Search for the cell housing the specified text and yield its [x, y] center coordinate. 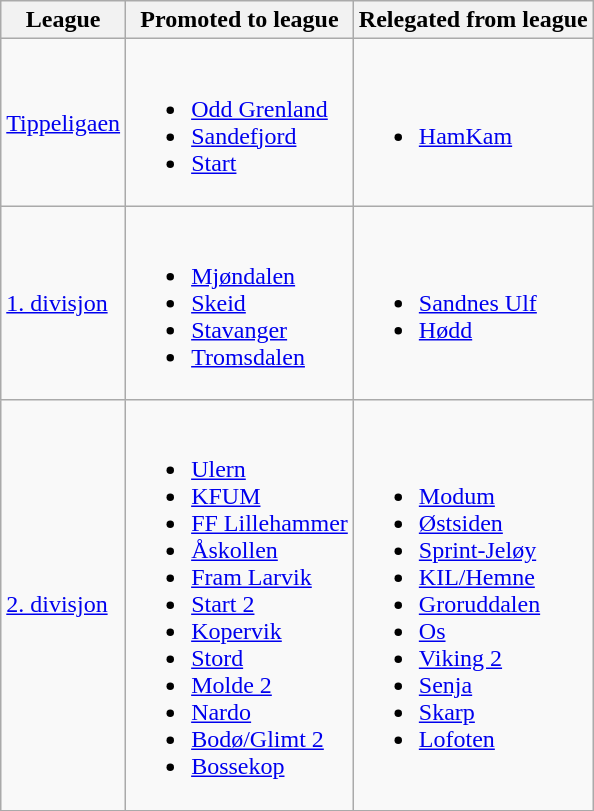
MjøndalenSkeidStavangerTromsdalen [240, 303]
ModumØstsidenSprint-JeløyKIL/HemneGroruddalenOsViking 2SenjaSkarpLofoten [473, 605]
Sandnes UlfHødd [473, 303]
Tippeligaen [64, 122]
Relegated from league [473, 20]
UlernKFUMFF LillehammerÅskollenFram LarvikStart 2KopervikStordMolde 2NardoBodø/Glimt 2Bossekop [240, 605]
Promoted to league [240, 20]
Odd GrenlandSandefjordStart [240, 122]
1. divisjon [64, 303]
HamKam [473, 122]
League [64, 20]
2. divisjon [64, 605]
